Capture the cell that displays the provided text and extract its (x, y) central coordinate. 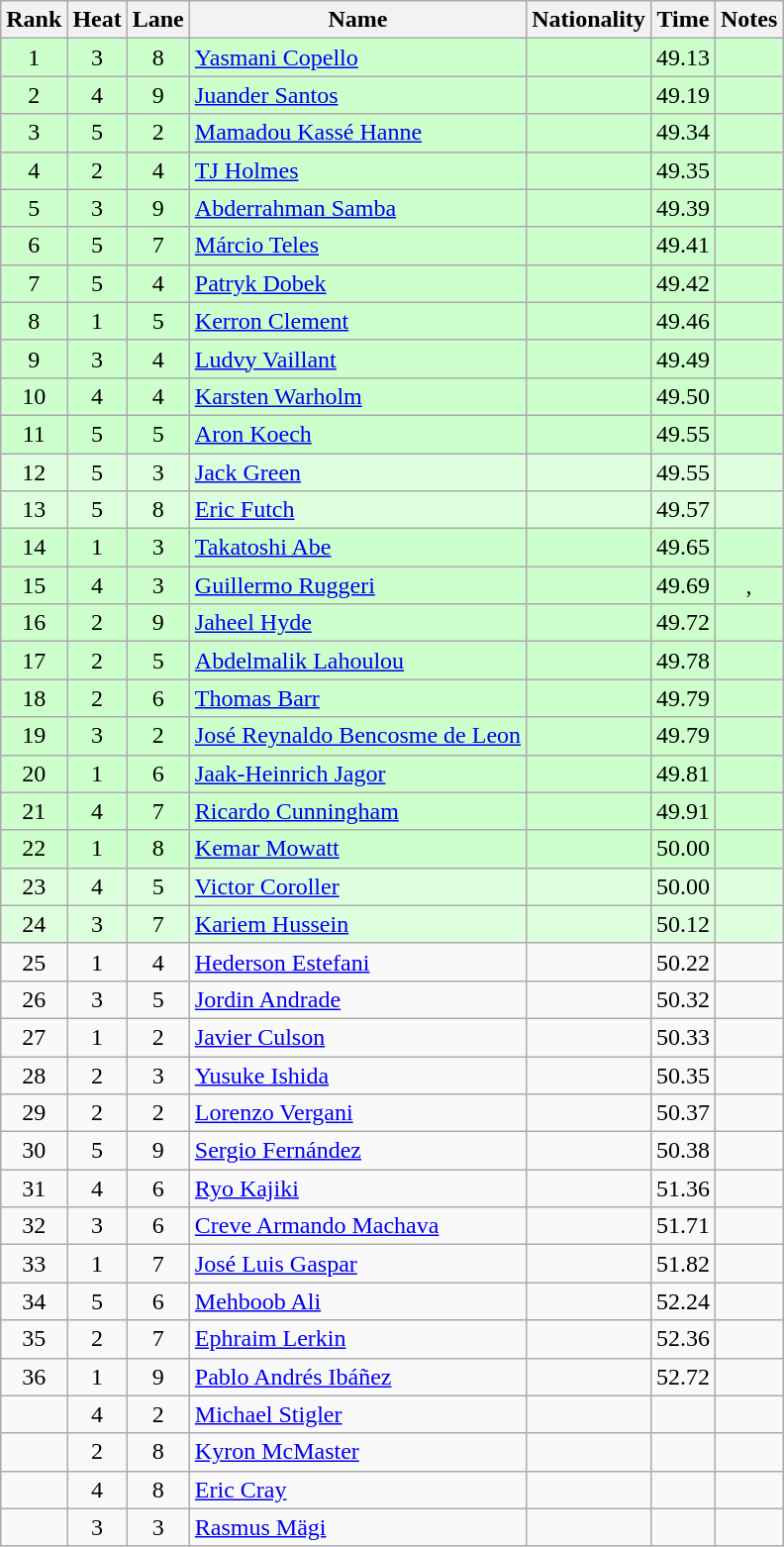
Ludvy Vaillant (357, 359)
36 (34, 1377)
Kemar Mowatt (357, 849)
Ryo Kajiki (357, 1188)
26 (34, 999)
49.13 (683, 57)
35 (34, 1339)
Nationality (589, 20)
Abdelmalik Lahoulou (357, 661)
Thomas Barr (357, 698)
Lane (158, 20)
Creve Armando Machava (357, 1226)
52.24 (683, 1301)
49.78 (683, 661)
17 (34, 661)
Lorenzo Vergani (357, 1113)
Rank (34, 20)
Yusuke Ishida (357, 1075)
11 (34, 434)
Michael Stigler (357, 1414)
18 (34, 698)
Yasmani Copello (357, 57)
34 (34, 1301)
Ephraim Lerkin (357, 1339)
Jordin Andrade (357, 999)
50.35 (683, 1075)
51.82 (683, 1264)
, (748, 585)
50.38 (683, 1151)
Karsten Warholm (357, 396)
49.39 (683, 208)
49.50 (683, 396)
23 (34, 886)
Kariem Hussein (357, 924)
51.36 (683, 1188)
49.81 (683, 773)
Eric Cray (357, 1490)
Pablo Andrés Ibáñez (357, 1377)
19 (34, 736)
28 (34, 1075)
José Luis Gaspar (357, 1264)
Ricardo Cunningham (357, 811)
Rasmus Mägi (357, 1527)
50.33 (683, 1037)
49.34 (683, 133)
Abderrahman Samba (357, 208)
Takatoshi Abe (357, 548)
Heat (97, 20)
49.35 (683, 170)
15 (34, 585)
Eric Futch (357, 510)
25 (34, 962)
21 (34, 811)
Mehboob Ali (357, 1301)
49.49 (683, 359)
49.91 (683, 811)
29 (34, 1113)
50.12 (683, 924)
10 (34, 396)
50.37 (683, 1113)
49.69 (683, 585)
José Reynaldo Bencosme de Leon (357, 736)
Jaak-Heinrich Jagor (357, 773)
14 (34, 548)
30 (34, 1151)
49.19 (683, 95)
16 (34, 623)
49.42 (683, 283)
Márcio Teles (357, 246)
Time (683, 20)
Sergio Fernández (357, 1151)
50.32 (683, 999)
20 (34, 773)
49.57 (683, 510)
49.65 (683, 548)
33 (34, 1264)
Aron Koech (357, 434)
Notes (748, 20)
52.36 (683, 1339)
52.72 (683, 1377)
Jaheel Hyde (357, 623)
TJ Holmes (357, 170)
12 (34, 472)
24 (34, 924)
32 (34, 1226)
Javier Culson (357, 1037)
Jack Green (357, 472)
Patryk Dobek (357, 283)
Guillermo Ruggeri (357, 585)
Name (357, 20)
49.46 (683, 321)
Victor Coroller (357, 886)
Kerron Clement (357, 321)
27 (34, 1037)
49.72 (683, 623)
Kyron McMaster (357, 1452)
Hederson Estefani (357, 962)
22 (34, 849)
Mamadou Kassé Hanne (357, 133)
31 (34, 1188)
51.71 (683, 1226)
50.22 (683, 962)
13 (34, 510)
Juander Santos (357, 95)
49.41 (683, 246)
